Locate the cell with the specified text and output its [X, Y] center coordinate. 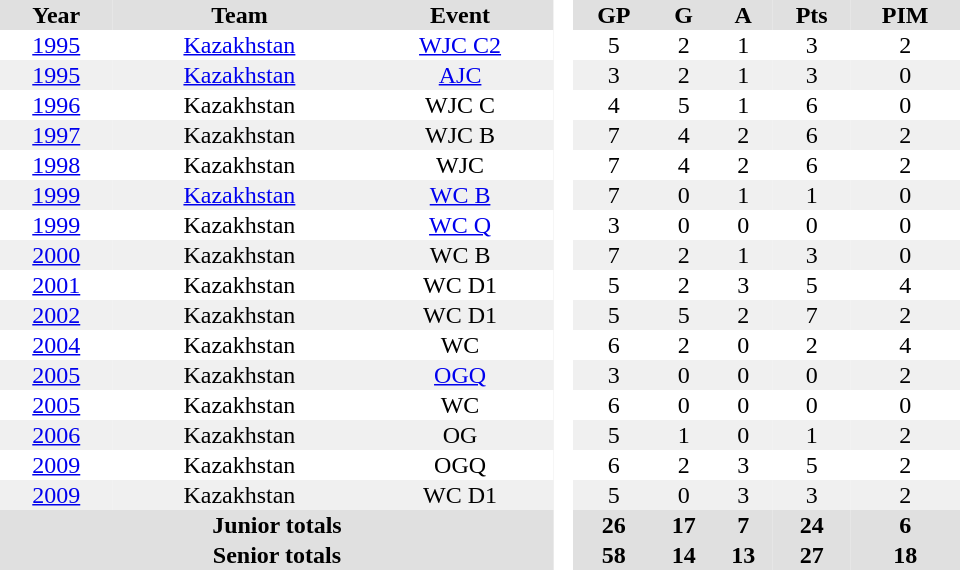
26 [614, 525]
2006 [56, 435]
A [743, 15]
13 [743, 555]
27 [812, 555]
58 [614, 555]
Team [240, 15]
G [684, 15]
PIM [905, 15]
24 [812, 525]
OG [460, 435]
17 [684, 525]
WJC B [460, 135]
WC Q [460, 225]
18 [905, 555]
Event [460, 15]
Pts [812, 15]
2001 [56, 285]
WJC C2 [460, 45]
GP [614, 15]
2002 [56, 315]
WJC C [460, 105]
1998 [56, 165]
Junior totals [277, 525]
Year [56, 15]
Senior totals [277, 555]
1997 [56, 135]
WJC [460, 165]
AJC [460, 75]
1996 [56, 105]
2000 [56, 255]
14 [684, 555]
2004 [56, 345]
